Find where the given text appears and provide that cell's center as [x, y] coordinate. 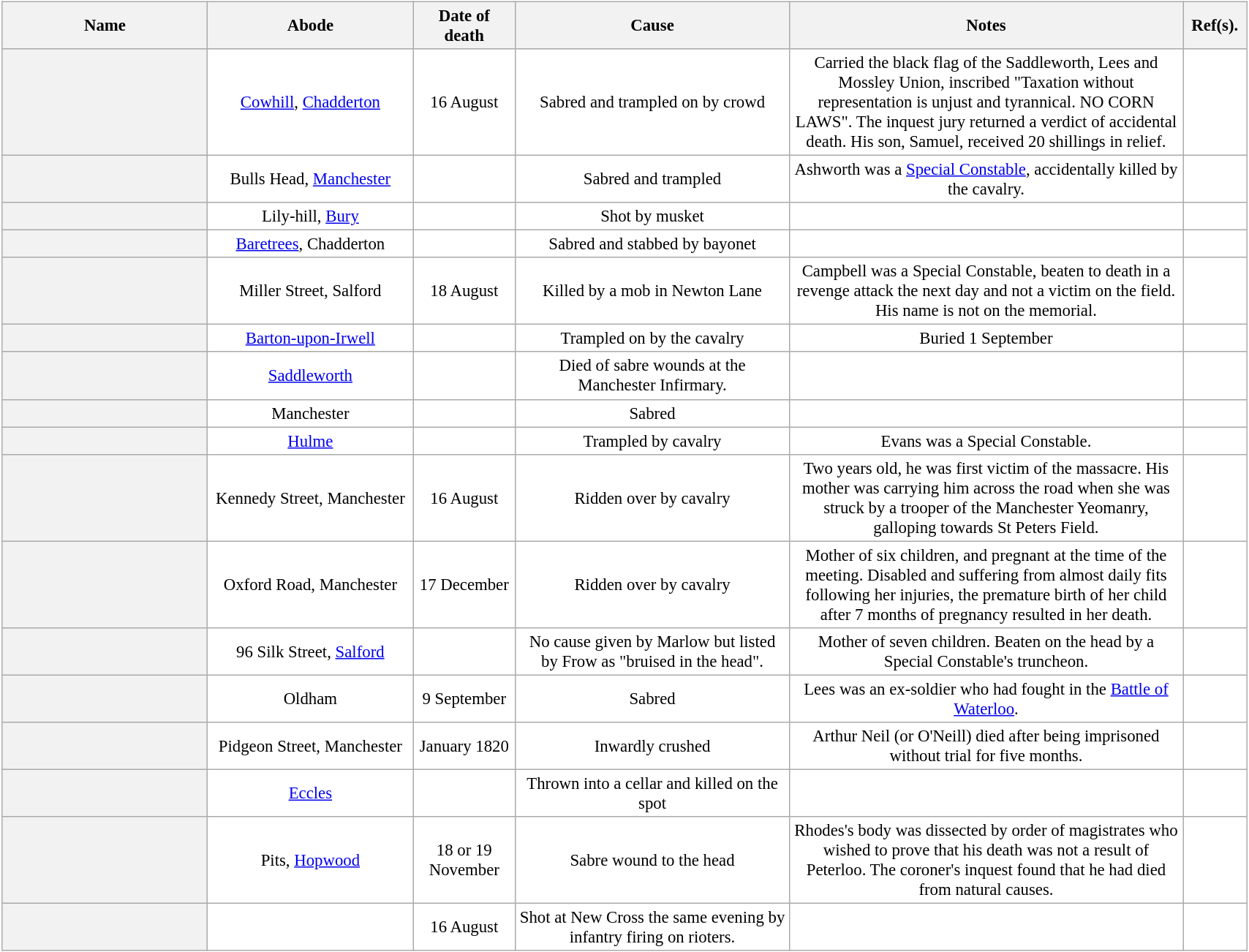
Arthur Neil (or O'Neill) died after being imprisoned without trial for five months. [986, 746]
Shot at New Cross the same evening by infantry firing on rioters. [652, 927]
Shot by musket [652, 216]
Sabre wound to the head [652, 860]
Died of sabre wounds at the Manchester Infirmary. [652, 376]
Name [105, 25]
Campbell was a Special Constable, beaten to death in a revenge attack the next day and not a victim on the field. His name is not on the memorial. [986, 291]
Inwardly crushed [652, 746]
No cause given by Marlow but listed by Frow as "bruised in the head". [652, 652]
Lees was an ex-soldier who had fought in the Battle of Waterloo. [986, 699]
Oldham [310, 699]
Pits, Hopwood [310, 860]
17 December [464, 585]
Cause [652, 25]
Lily-hill, Bury [310, 216]
Bulls Head, Manchester [310, 180]
Ashworth was a Special Constable, accidentally killed by the cavalry. [986, 180]
Pidgeon Street, Manchester [310, 746]
18 August [464, 291]
Oxford Road, Manchester [310, 585]
Mother of seven children. Beaten on the head by a Special Constable's truncheon. [986, 652]
Baretrees, Chadderton [310, 244]
January 1820 [464, 746]
Manchester [310, 413]
Barton-upon-Irwell [310, 339]
Kennedy Street, Manchester [310, 497]
Hulme [310, 441]
Cowhill, Chadderton [310, 102]
Date of death [464, 25]
Trampled by cavalry [652, 441]
Sabred and stabbed by bayonet [652, 244]
Thrown into a cellar and killed on the spot [652, 793]
Buried 1 September [986, 339]
Evans was a Special Constable. [986, 441]
Saddleworth [310, 376]
Sabred and trampled on by crowd [652, 102]
Abode [310, 25]
Miller Street, Salford [310, 291]
Eccles [310, 793]
Ref(s). [1215, 25]
96 Silk Street, Salford [310, 652]
Killed by a mob in Newton Lane [652, 291]
Sabred and trampled [652, 180]
Trampled on by the cavalry [652, 339]
18 or 19 November [464, 860]
9 September [464, 699]
Notes [986, 25]
